Locate the cell with the specified text and output its [x, y] center coordinate. 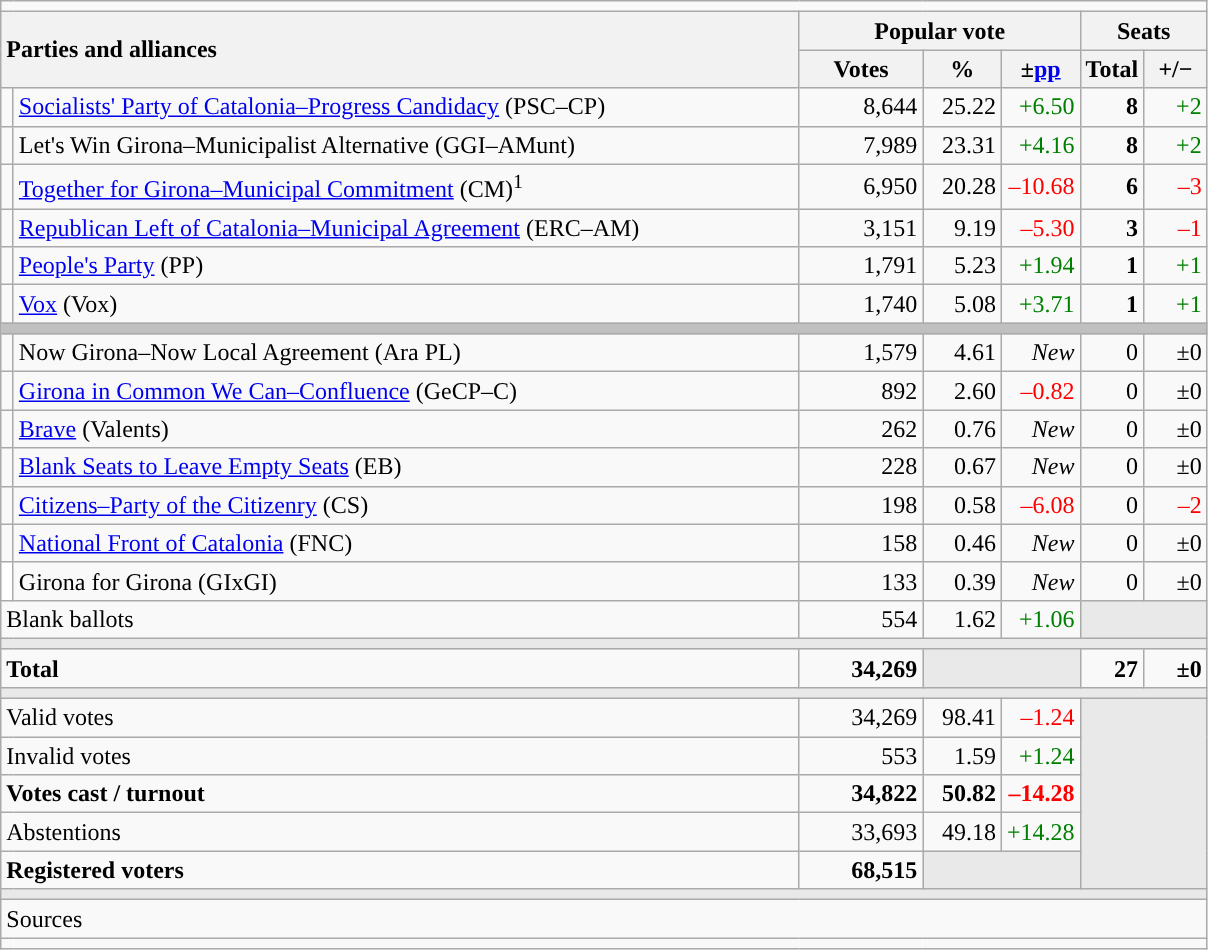
Votes cast / turnout [400, 794]
0.76 [962, 429]
Valid votes [400, 718]
+4.16 [1040, 145]
Invalid votes [400, 756]
–14.28 [1040, 794]
50.82 [962, 794]
–0.82 [1040, 391]
5.08 [962, 304]
Brave (Valents) [406, 429]
–6.08 [1040, 505]
0.67 [962, 467]
+14.28 [1040, 832]
33,693 [861, 832]
National Front of Catalonia (FNC) [406, 543]
8,644 [861, 107]
Vox (Vox) [406, 304]
27 [1112, 668]
1.62 [962, 619]
–2 [1176, 505]
±pp [1040, 69]
25.22 [962, 107]
0.39 [962, 581]
158 [861, 543]
6 [1112, 186]
1,579 [861, 353]
23.31 [962, 145]
–3 [1176, 186]
Registered voters [400, 870]
Socialists' Party of Catalonia–Progress Candidacy (PSC–CP) [406, 107]
% [962, 69]
+1.94 [1040, 266]
5.23 [962, 266]
133 [861, 581]
–10.68 [1040, 186]
People's Party (PP) [406, 266]
1,740 [861, 304]
Votes [861, 69]
Parties and alliances [400, 50]
9.19 [962, 228]
4.61 [962, 353]
0.46 [962, 543]
+/− [1176, 69]
+1.24 [1040, 756]
Popular vote [940, 31]
68,515 [861, 870]
Republican Left of Catalonia–Municipal Agreement (ERC–AM) [406, 228]
553 [861, 756]
3 [1112, 228]
–1.24 [1040, 718]
20.28 [962, 186]
1.59 [962, 756]
34,822 [861, 794]
0.58 [962, 505]
+3.71 [1040, 304]
Seats [1144, 31]
49.18 [962, 832]
Girona in Common We Can–Confluence (GeCP–C) [406, 391]
Now Girona–Now Local Agreement (Ara PL) [406, 353]
Sources [604, 919]
Blank Seats to Leave Empty Seats (EB) [406, 467]
6,950 [861, 186]
262 [861, 429]
98.41 [962, 718]
Abstentions [400, 832]
1,791 [861, 266]
+1.06 [1040, 619]
198 [861, 505]
Girona for Girona (GIxGI) [406, 581]
554 [861, 619]
Let's Win Girona–Municipalist Alternative (GGI–AMunt) [406, 145]
Citizens–Party of the Citizenry (CS) [406, 505]
3,151 [861, 228]
7,989 [861, 145]
Together for Girona–Municipal Commitment (CM)1 [406, 186]
892 [861, 391]
228 [861, 467]
–5.30 [1040, 228]
2.60 [962, 391]
Blank ballots [400, 619]
–1 [1176, 228]
+6.50 [1040, 107]
